Provide the [X, Y] coordinate of the cell's center where the given text is located.  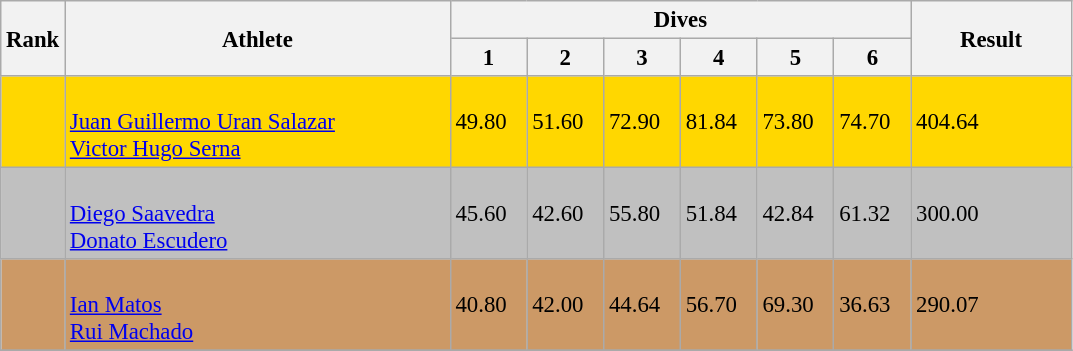
42.00 [566, 305]
Juan Guillermo Uran SalazarVictor Hugo Serna [258, 122]
Athlete [258, 38]
36.63 [872, 305]
49.80 [488, 122]
6 [872, 58]
40.80 [488, 305]
44.64 [642, 305]
Ian MatosRui Machado [258, 305]
45.60 [488, 214]
51.60 [566, 122]
Dives [680, 20]
74.70 [872, 122]
1 [488, 58]
Result [992, 38]
5 [796, 58]
69.30 [796, 305]
73.80 [796, 122]
300.00 [992, 214]
3 [642, 58]
Diego SaavedraDonato Escudero [258, 214]
72.90 [642, 122]
55.80 [642, 214]
Rank [33, 38]
42.60 [566, 214]
4 [718, 58]
81.84 [718, 122]
42.84 [796, 214]
51.84 [718, 214]
56.70 [718, 305]
61.32 [872, 214]
404.64 [992, 122]
290.07 [992, 305]
2 [566, 58]
